For the text-containing cell, return its midpoint in [X, Y] coordinate format. 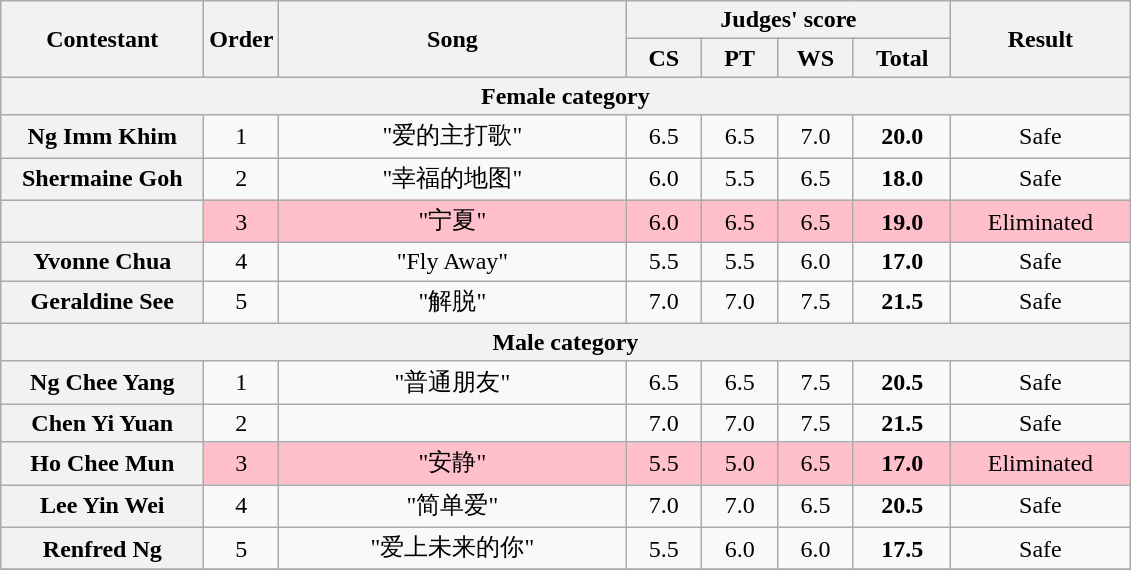
Ng Chee Yang [102, 382]
"普通朋友" [452, 382]
"幸福的地图" [452, 180]
Lee Yin Wei [102, 506]
Yvonne Chua [102, 262]
19.0 [902, 222]
"Fly Away" [452, 262]
"简单爱" [452, 506]
Judges' score [788, 20]
Shermaine Goh [102, 180]
Male category [566, 342]
Geraldine See [102, 302]
Female category [566, 96]
Ho Chee Mun [102, 464]
Total [902, 58]
"安静" [452, 464]
PT [740, 58]
5.0 [740, 464]
Ng Imm Khim [102, 136]
20.0 [902, 136]
Song [452, 39]
"解脱" [452, 302]
Contestant [102, 39]
CS [664, 58]
WS [816, 58]
Result [1040, 39]
Order [242, 39]
"爱的主打歌" [452, 136]
"爱上未来的你" [452, 548]
"宁夏" [452, 222]
18.0 [902, 180]
Chen Yi Yuan [102, 423]
Renfred Ng [102, 548]
17.5 [902, 548]
